Provide the (X, Y) coordinate of the cell's center where the given text is located.  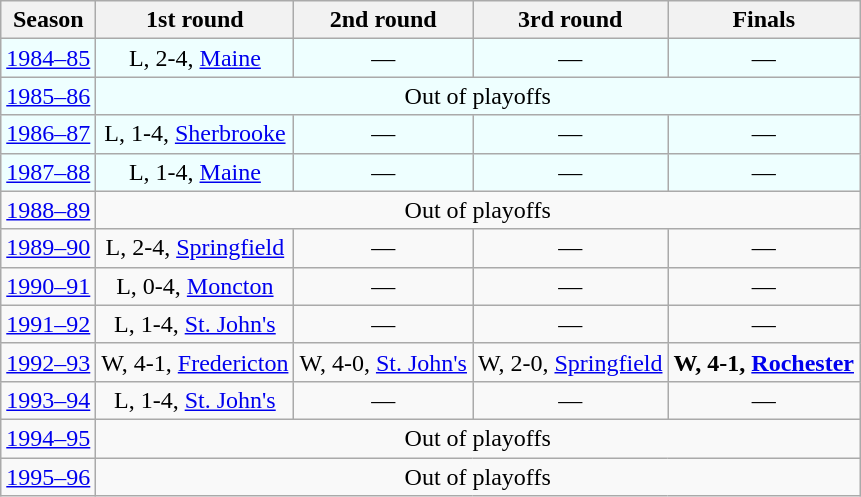
W, 2-0, Springfield (570, 362)
2nd round (384, 20)
1987–88 (48, 172)
L, 2-4, Maine (195, 58)
1988–89 (48, 210)
L, 1-4, Sherbrooke (195, 134)
1984–85 (48, 58)
1992–93 (48, 362)
3rd round (570, 20)
Season (48, 20)
1st round (195, 20)
W, 4-1, Rochester (764, 362)
1989–90 (48, 248)
W, 4-1, Fredericton (195, 362)
1993–94 (48, 400)
L, 0-4, Moncton (195, 286)
1986–87 (48, 134)
1990–91 (48, 286)
W, 4-0, St. John's (384, 362)
L, 1-4, Maine (195, 172)
1991–92 (48, 324)
1995–96 (48, 477)
1994–95 (48, 438)
Finals (764, 20)
1985–86 (48, 96)
L, 2-4, Springfield (195, 248)
